Find where the given text appears and provide that cell's center as (x, y) coordinate. 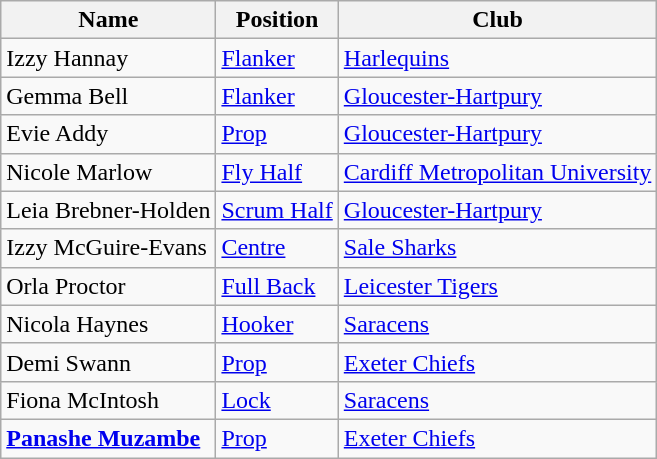
Gemma Bell (108, 96)
Scrum Half (277, 210)
Centre (277, 248)
Club (498, 20)
Demi Swann (108, 362)
Leicester Tigers (498, 286)
Position (277, 20)
Full Back (277, 286)
Cardiff Metropolitan University (498, 172)
Lock (277, 400)
Hooker (277, 324)
Fiona McIntosh (108, 400)
Izzy McGuire-Evans (108, 248)
Leia Brebner-Holden (108, 210)
Panashe Muzambe (108, 438)
Sale Sharks (498, 248)
Name (108, 20)
Fly Half (277, 172)
Izzy Hannay (108, 58)
Nicole Marlow (108, 172)
Nicola Haynes (108, 324)
Evie Addy (108, 134)
Harlequins (498, 58)
Orla Proctor (108, 286)
